Return the (X, Y) coordinate for the center point of the cell that contains the specified text.  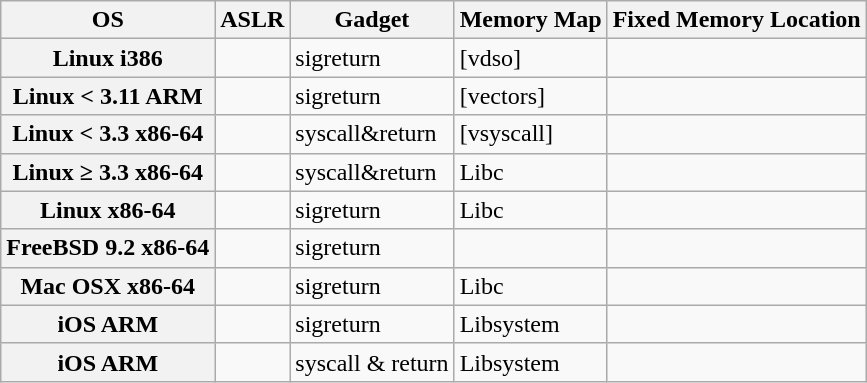
FreeBSD 9.2 x86-64 (108, 248)
Linux ≥ 3.3 x86-64 (108, 172)
[vsyscall] (530, 134)
Fixed Memory Location (736, 20)
Gadget (372, 20)
[vdso] (530, 58)
Mac OSX x86-64 (108, 286)
ASLR (252, 20)
syscall & return (372, 362)
OS (108, 20)
Linux i386 (108, 58)
Linux < 3.3 x86-64 (108, 134)
Linux x86-64 (108, 210)
[vectors] (530, 96)
Memory Map (530, 20)
Linux < 3.11 ARM (108, 96)
